Scan for the cell matching the given text and deliver its [X, Y] coordinate at center. 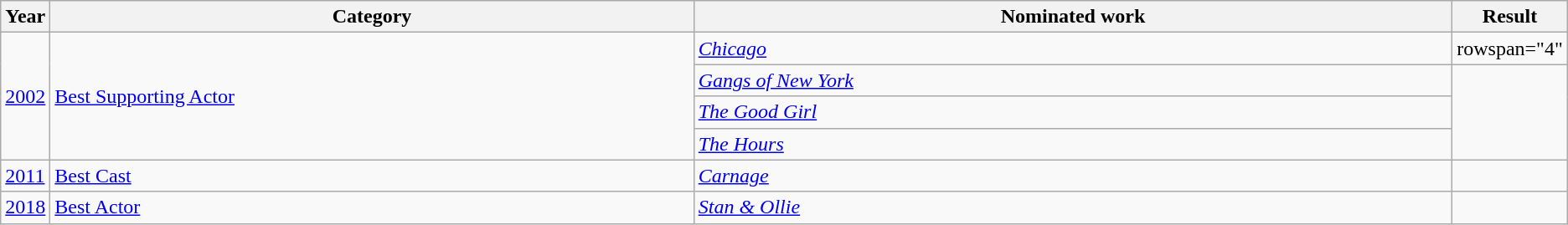
Stan & Ollie [1072, 207]
Result [1510, 17]
The Good Girl [1072, 112]
Category [372, 17]
Carnage [1072, 176]
Best Supporting Actor [372, 96]
2011 [25, 176]
rowspan="4" [1510, 49]
Best Actor [372, 207]
Chicago [1072, 49]
Year [25, 17]
Gangs of New York [1072, 80]
Nominated work [1072, 17]
2018 [25, 207]
Best Cast [372, 176]
The Hours [1072, 144]
2002 [25, 96]
